Capture the cell that displays the provided text and extract its (x, y) central coordinate. 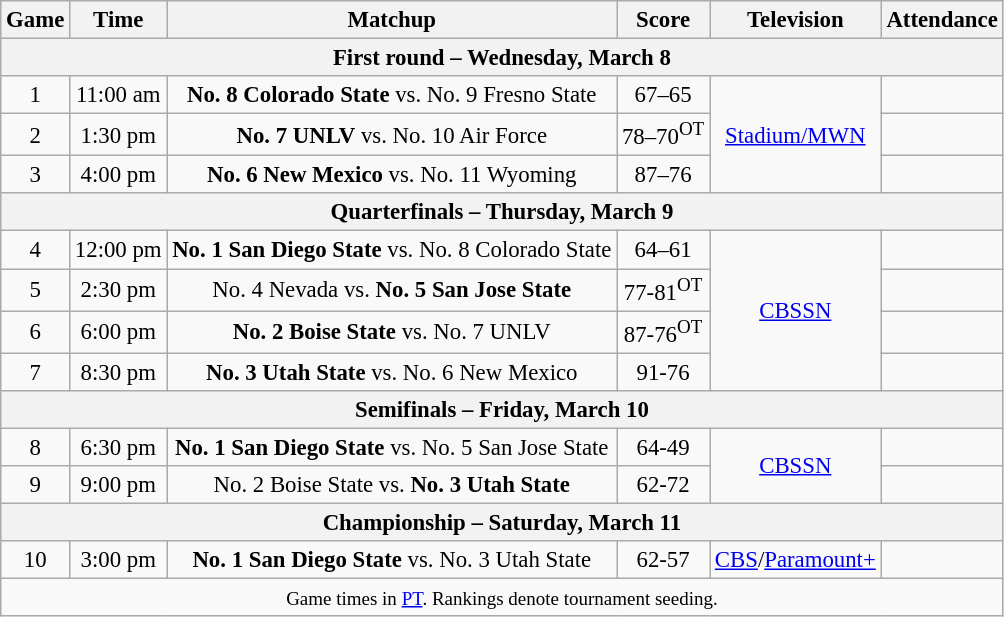
No. 1 San Diego State vs. No. 8 Colorado State (392, 250)
First round – Wednesday, March 8 (502, 58)
6:30 pm (118, 447)
91-76 (664, 372)
64-49 (664, 447)
1:30 pm (118, 135)
CBS/Paramount+ (796, 560)
67–65 (664, 95)
No. 1 San Diego State vs. No. 5 San Jose State (392, 447)
3 (36, 175)
Quarterfinals – Thursday, March 9 (502, 213)
No. 2 Boise State vs. No. 3 Utah State (392, 485)
8:30 pm (118, 372)
6:00 pm (118, 332)
Stadium/MWN (796, 134)
62-57 (664, 560)
Television (796, 20)
4 (36, 250)
9 (36, 485)
Semifinals – Friday, March 10 (502, 410)
5 (36, 290)
7 (36, 372)
Time (118, 20)
78–70OT (664, 135)
No. 8 Colorado State vs. No. 9 Fresno State (392, 95)
77-81OT (664, 290)
No. 7 UNLV vs. No. 10 Air Force (392, 135)
No. 2 Boise State vs. No. 7 UNLV (392, 332)
Attendance (942, 20)
2:30 pm (118, 290)
64–61 (664, 250)
Game (36, 20)
No. 4 Nevada vs. No. 5 San Jose State (392, 290)
10 (36, 560)
8 (36, 447)
Matchup (392, 20)
9:00 pm (118, 485)
12:00 pm (118, 250)
2 (36, 135)
No. 3 Utah State vs. No. 6 New Mexico (392, 372)
Game times in PT. Rankings denote tournament seeding. (502, 598)
62-72 (664, 485)
6 (36, 332)
1 (36, 95)
3:00 pm (118, 560)
4:00 pm (118, 175)
11:00 am (118, 95)
Championship – Saturday, March 11 (502, 522)
87–76 (664, 175)
Score (664, 20)
No. 1 San Diego State vs. No. 3 Utah State (392, 560)
87-76OT (664, 332)
No. 6 New Mexico vs. No. 11 Wyoming (392, 175)
